Pinpoint the cell where the given text exists, returning its (X, Y) midpoint coordinate. 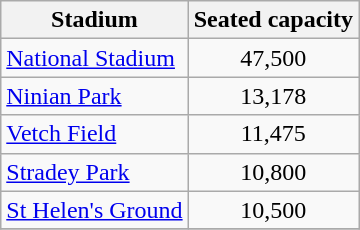
Vetch Field (94, 134)
47,500 (273, 58)
11,475 (273, 134)
Stadium (94, 20)
10,800 (273, 172)
Stradey Park (94, 172)
National Stadium (94, 58)
13,178 (273, 96)
St Helen's Ground (94, 210)
10,500 (273, 210)
Seated capacity (273, 20)
Ninian Park (94, 96)
